Find where the given text appears and provide that cell's center as (x, y) coordinate. 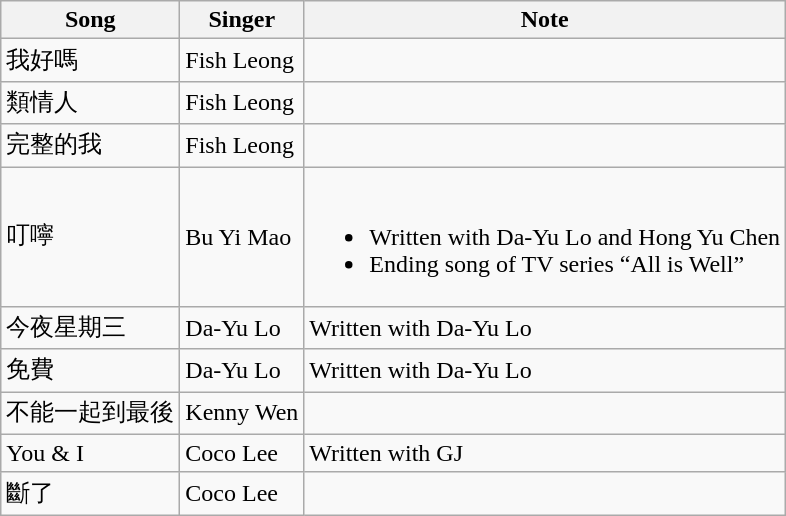
叮嚀 (90, 236)
今夜星期三 (90, 328)
Written with Da-Yu Lo and Hong Yu ChenEnding song of TV series “All is Well” (545, 236)
斷了 (90, 494)
Singer (242, 20)
不能一起到最後 (90, 414)
我好嗎 (90, 60)
Kenny Wen (242, 414)
Written with GJ (545, 453)
類情人 (90, 102)
免費 (90, 370)
Note (545, 20)
Song (90, 20)
Bu Yi Mao (242, 236)
You & I (90, 453)
完整的我 (90, 146)
